Pinpoint the cell where the given text exists, returning its [x, y] midpoint coordinate. 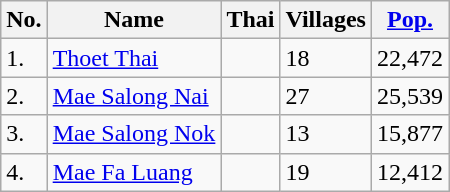
13 [326, 134]
Mae Fa Luang [134, 172]
1. [24, 58]
25,539 [410, 96]
22,472 [410, 58]
4. [24, 172]
12,412 [410, 172]
2. [24, 96]
18 [326, 58]
Name [134, 20]
Villages [326, 20]
15,877 [410, 134]
3. [24, 134]
Thoet Thai [134, 58]
Pop. [410, 20]
27 [326, 96]
Mae Salong Nai [134, 96]
Thai [250, 20]
19 [326, 172]
Mae Salong Nok [134, 134]
No. [24, 20]
